Locate the cell with the specified text and output its [X, Y] center coordinate. 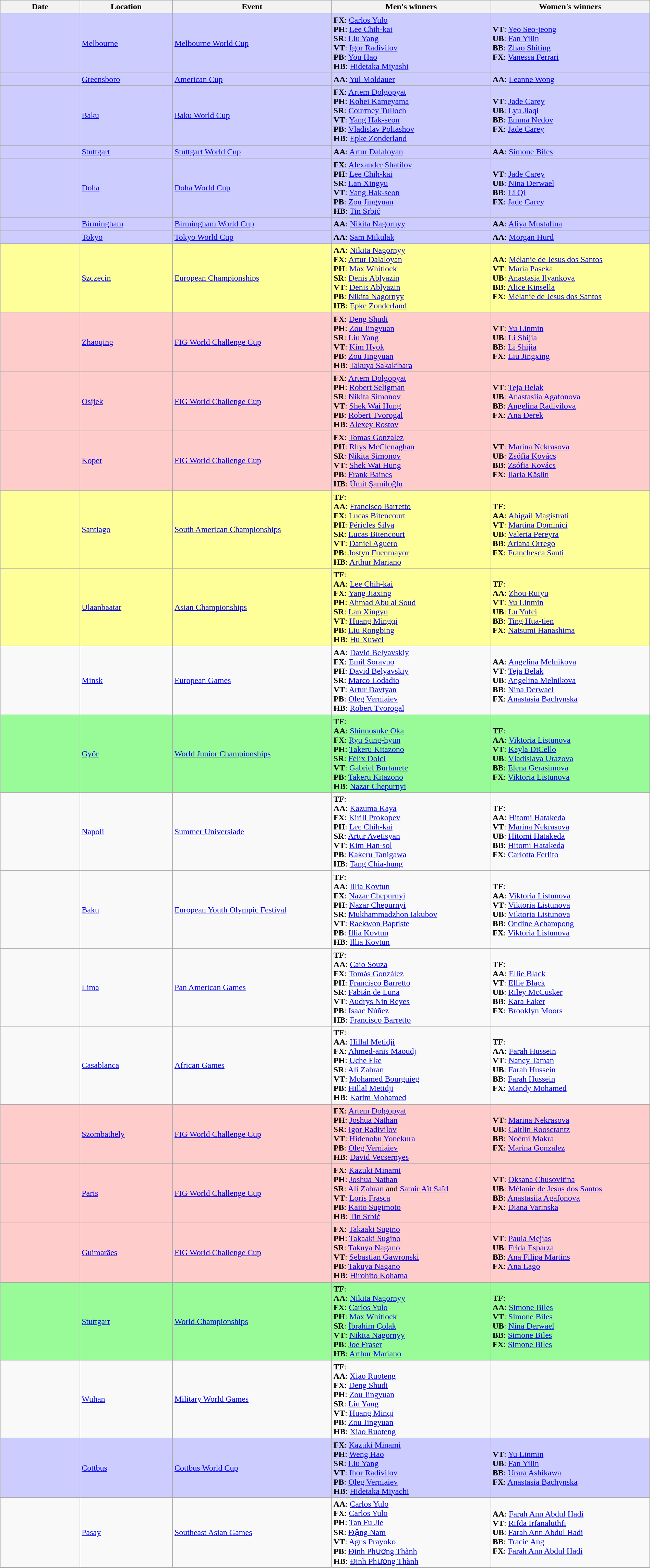
Date [40, 7]
TF: AA: Nikita NagornyyFX: Carlos YuloPH: Max WhitlockSR: İbrahim ÇolakVT: Nikita NagornyyPB: Joe FraserHB: Arthur Mariano [411, 1321]
TF: AA: Xiao RuotengFX: Deng ShudiPH: Zou JingyuanSR: Liu YangVT: Huang MinqiPB: Zou JingyuanHB: Xiao Ruoteng [411, 1399]
Győr [126, 754]
AA: Farah Ann Abdul HadiVT: Rifda IrfanaluthfiUB: Farah Ann Abdul HadiBB: Tracie AngFX: Farah Ann Abdul Hadi [570, 1533]
AA: Sam Mikulak [411, 237]
FX: Artem DolgopyatPH: Joshua NathanSR: Igor RadivilovVT: Hidenobu YonekuraPB: Oleg VerniaievHB: David Vecsernyes [411, 1134]
Koper [126, 460]
European Games [252, 681]
Zhaoqing [126, 342]
AA: Aliya Mustafina [570, 224]
Baku World Cup [252, 115]
Ulaanbaatar [126, 607]
Szczecin [126, 278]
VT: Marina NekrasovaUB: Zsófia KovácsBB: Zsófia KovácsFX: Ilaria Käslin [570, 460]
TF: AA: Abigail MagistratiVT: Martina DominiciUB: Valeria PereyraBB: Ariana OrregoFX: Franchesca Santi [570, 530]
Greensboro [126, 79]
FX: Artem DolgopyatPH: Kohei KameyamaSR: Courtney TullochVT: Yang Hak-seonPB: Vladislav PoliashovHB: Epke Zonderland [411, 115]
FX: Deng ShudiPH: Zou JingyuanSR: Liu YangVT: Kim HyokPB: Zou JingyuanHB: Takuya Sakakibara [411, 342]
TF: AA: Simone BilesVT: Simone BilesUB: Nina DerwaelBB: Simone BilesFX: Simone Biles [570, 1321]
Minsk [126, 681]
Szombathely [126, 1134]
TF: AA: Hillal MetidjiFX: Ahmed-anis MaoudjPH: Uche EkeSR: Ali ZahranVT: Mohamed BourguiegPB: Hillal MetidjiHB: Karim Mohamed [411, 1065]
Event [252, 7]
TF: AA: Kazuma KayaFX: Kirill ProkopevPH: Lee Chih-kaiSR: Artur AvetisyanVT: Kim Han-solPB: Kakeru TanigawaHB: Tang Chia-hung [411, 832]
FX: Carlos YuloPH: Lee Chih-kaiSR: Liu YangVT: Igor RadivilovPB: You HaoHB: Hidetaka Miyashi [411, 43]
VT: Marina NekrasovaUB: Caitlin RooscrantzBB: Noémi MakraFX: Marina Gonzalez [570, 1134]
TF: AA: Lee Chih-kaiFX: Yang JiaxingPH: Ahmad Abu al SoudSR: Lan XingyuVT: Huang MingqiPB: Liu RongbingHB: Hu Xuwei [411, 607]
FX: Artem DolgopyatPH: Robert SeligmanSR: Nikita SimonovVT: Shek Wai HungPB: Robert TvorogalHB: Alexey Rostov [411, 401]
AA: Simone Biles [570, 152]
TF: AA: Viktoria ListunovaVT: Kayla DiCelloUB: Vladislava UrazovaBB: Elena GerasimovaFX: Viktoria Listunova [570, 754]
Southeast Asian Games [252, 1533]
VT: Yu LinminUB: Li ShijiaBB: Li ShijiaFX: Liu Jingxing [570, 342]
VT: Oksana ChusovitinaUB: Mélanie de Jesus dos SantosBB: Anastasiia AgafonovaFX: Diana Varinska [570, 1193]
Cottbus [126, 1467]
VT: Paula MejíasUB: Frida EsparzaBB: Ana Filipa MartinsFX: Ana Lago [570, 1253]
TF: AA: Hitomi HatakedaVT: Marina NekrasovaUB: Hitomi HatakedaBB: Hitomi HatakedaFX: Carlotta Ferlito [570, 832]
AA: Angelina MelnikovaVT: Teja BelakUB: Angelina MelnikovaBB: Nina DerwaelFX: Anastasia Bachynska [570, 681]
Tokyo World Cup [252, 237]
Pan American Games [252, 987]
TF: AA: Zhou RuiyuVT: Yu LinminUB: Lu YufeiBB: Ting Hua-tienFX: Natsumi Hanashima [570, 607]
Summer Universiade [252, 832]
African Games [252, 1065]
Osijek [126, 401]
Stuttgart World Cup [252, 152]
Melbourne World Cup [252, 43]
Birmingham World Cup [252, 224]
TF: AA: Illia KovtunFX: Nazar ChepurnyiPH: Nazar ChepurnyiSR: Mukhammadzhon IakubovVT: Raekwon BaptistePB: Illia KovtunHB: Illia Kovtun [411, 910]
Lima [126, 987]
AA: Nikita NagornyyFX: Artur DalaloyanPH: Max WhitlockSR: Denis AblyazinVT: Denis AblyazinPB: Nikita NagornyyHB: Epke Zonderland [411, 278]
AA: Mélanie de Jesus dos SantosVT: Maria PasekaUB: Anastasia IlyankovaBB: Alice KinsellaFX: Mélanie de Jesus dos Santos [570, 278]
VT: Teja BelakUB: Anastasiia AgafonovaBB: Angelina RadivilovaFX: Ana Đerek [570, 401]
Location [126, 7]
Paris [126, 1193]
TF: AA: Farah HusseinVT: Nancy TamanUB: Farah HusseinBB: Farah HusseinFX: Mandy Mohamed [570, 1065]
Cottbus World Cup [252, 1467]
Doha [126, 188]
TF: AA: Viktoria ListunovaVT: Viktoria ListunovaUB: Viktoria ListunovaBB: Ondine AchampongFX: Viktoria Listunova [570, 910]
TF: AA: Ellie BlackVT: Ellie BlackUB: Riley McCuskerBB: Kara EakerFX: Brooklyn Moors [570, 987]
VT: Jade CareyUB: Nina DerwaelBB: Li QiFX: Jade Carey [570, 188]
Doha World Cup [252, 188]
AA: Artur Dalaloyan [411, 152]
FX: Takaaki SuginoPH: Takaaki SuginoSR: Takuya NaganoVT: Sebastian GawronskiPB: Takuya NaganoHB: Hirohito Kohama [411, 1253]
Pasay [126, 1533]
Military World Games [252, 1399]
World Championships [252, 1321]
European Youth Olympic Festival [252, 910]
Tokyo [126, 237]
Casablanca [126, 1065]
TF: AA: Shinnosuke OkaFX: Ryu Sung-hyunPH: Takeru KitazonoSR: Félix DolciVT: Gabriel BurtanetePB: Takeru KitazonoHB: Nazar Chepurnyi [411, 754]
Guimarães [126, 1253]
AA: Leanne Wong [570, 79]
AA: David BelyavskiyFX: Emil SoravuoPH: David BelyavskiySR: Marco LodadioVT: Artur DavtyanPB: Oleg VerniaievHB: Robert Tvorogal [411, 681]
Asian Championships [252, 607]
World Junior Championships [252, 754]
VT: Yeo Seo-jeong UB: Fan Yilin BB: Zhao Shiting FX: Vanessa Ferrari [570, 43]
Melbourne [126, 43]
Men's winners [411, 7]
VT: Yu LinminUB: Fan YilinBB: Urara AshikawaFX: Anastasia Bachynska [570, 1467]
AA: Carlos YuloFX: Carlos YuloPH: Tan Fu JieSR: Đặng NamVT: Agus PrayokoPB: Đinh Phương ThànhHB: Đinh Phương Thành [411, 1533]
AA: Nikita Nagornyy [411, 224]
South American Championships [252, 530]
Napoli [126, 832]
TF: AA: Francisco BarrettoFX: Lucas BitencourtPH: Péricles SilvaSR: Lucas BitencourtVT: Daniel AgueroPB: Jostyn FuenmayorHB: Arthur Mariano [411, 530]
Women's winners [570, 7]
FX: Alexander ShatilovPH: Lee Chih-kaiSR: Lan XingyuVT: Yang Hak-seonPB: Zou JingyuanHB: Tin Srbić [411, 188]
FX: Tomas GonzalezPH: Rhys McClenaghanSR: Nikita SimonovVT: Shek Wai HungPB: Frank BainesHB: Ümit Şamiloğlu [411, 460]
FX: Kazuki MinamiPH: Joshua NathanSR: Ali Zahran and Samir Aït Saïd VT: Loris FrascaPB: Kaito SugimotoHB: Tin Srbić [411, 1193]
American Cup [252, 79]
AA: Yul Moldauer [411, 79]
AA: Morgan Hurd [570, 237]
FX: Kazuki MinamiPH: Weng HaoSR: Liu YangVT: Ihor RadivilovPB: Oleg VerniaievHB: Hidetaka Miyachi [411, 1467]
Santiago [126, 530]
VT: Jade CareyUB: Lyu JiaqiBB: Emma NedovFX: Jade Carey [570, 115]
European Championships [252, 278]
TF: AA: Caio SouzaFX: Tomás GonzálezPH: Francisco BarrettoSR: Fabián de LunaVT: Audrys Nin ReyesPB: Isaac NúñezHB: Francisco Barretto [411, 987]
Wuhan [126, 1399]
Birmingham [126, 224]
